Find where the given text appears and provide that cell's center as (X, Y) coordinate. 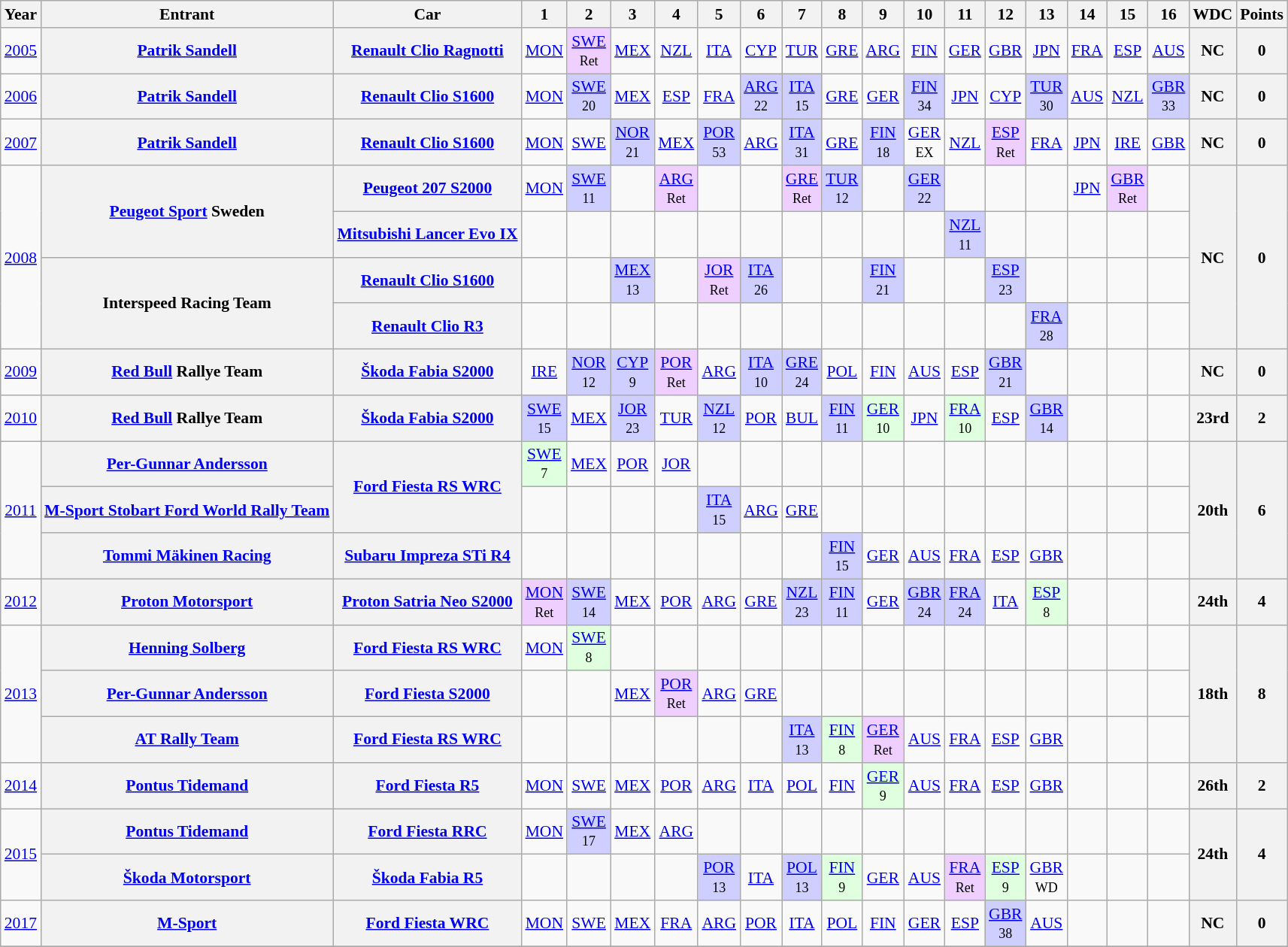
Ford Fiesta S2000 (427, 694)
FRA28 (1047, 326)
2012 (21, 601)
JOR23 (632, 418)
Subaru Impreza STi R4 (427, 556)
ITA31 (802, 143)
WDC (1212, 14)
Škoda Motorsport (186, 878)
GBR38 (1006, 923)
GBR24 (925, 601)
GER10 (883, 418)
2017 (21, 923)
Mitsubishi Lancer Evo IX (427, 234)
GRERet (802, 188)
Peugeot Sport Sweden (186, 211)
13 (1047, 14)
MONRet (544, 601)
Points (1262, 14)
GERRet (883, 740)
Peugeot 207 S2000 (427, 188)
Car (427, 14)
ESPRet (1006, 143)
15 (1128, 14)
GER22 (925, 188)
2009 (21, 373)
18th (1212, 693)
2006 (21, 96)
NOR12 (589, 373)
FRARet (965, 878)
ARGRet (676, 188)
Ford Fiesta RRC (427, 831)
NZL11 (965, 234)
Ford Fiesta WRC (427, 923)
ESP23 (1006, 280)
2008 (21, 257)
FIN18 (883, 143)
FIN21 (883, 280)
7 (802, 14)
ITA13 (802, 740)
Renault Clio R3 (427, 326)
9 (883, 14)
POR53 (719, 143)
GBR14 (1047, 418)
10 (925, 14)
2011 (21, 510)
Interspeed Racing Team (186, 303)
Škoda Fabia R5 (427, 878)
5 (719, 14)
AT Rally Team (186, 740)
1 (544, 14)
2007 (21, 143)
TUR12 (842, 188)
GRE24 (802, 373)
ITA26 (761, 280)
NZL12 (719, 418)
M-Sport Stobart Ford World Rally Team (186, 510)
GBR21 (1006, 373)
Proton Satria Neo S2000 (427, 601)
NZL23 (802, 601)
GBRRet (1128, 188)
POR13 (719, 878)
FIN15 (842, 556)
FIN34 (925, 96)
SWE8 (589, 648)
ESP9 (1006, 878)
SWE11 (589, 188)
SWE17 (589, 831)
2013 (21, 693)
GER9 (883, 786)
Year (21, 14)
3 (632, 14)
Entrant (186, 14)
JORRet (719, 280)
SWE7 (544, 464)
GBRWD (1047, 878)
FIN9 (842, 878)
20th (1212, 510)
BUL (802, 418)
SWERet (589, 51)
Henning Solberg (186, 648)
Renault Clio Ragnotti (427, 51)
FRA24 (965, 601)
TUR30 (1047, 96)
ESP8 (1047, 601)
GEREX (925, 143)
POL13 (802, 878)
SWE14 (589, 601)
ARG22 (761, 96)
14 (1087, 14)
FIN8 (842, 740)
2005 (21, 51)
Proton Motorsport (186, 601)
23rd (1212, 418)
CYP9 (632, 373)
NOR21 (632, 143)
MEX13 (632, 280)
16 (1168, 14)
M-Sport (186, 923)
JOR (676, 464)
Tommi Mäkinen Racing (186, 556)
11 (965, 14)
ITA10 (761, 373)
GBR33 (1168, 96)
2014 (21, 786)
FRA10 (965, 418)
Ford Fiesta R5 (427, 786)
2010 (21, 418)
12 (1006, 14)
26th (1212, 786)
SWE20 (589, 96)
SWE15 (544, 418)
2015 (21, 855)
